Detect which cell encompasses the target text, then output its [x, y] center coordinate. 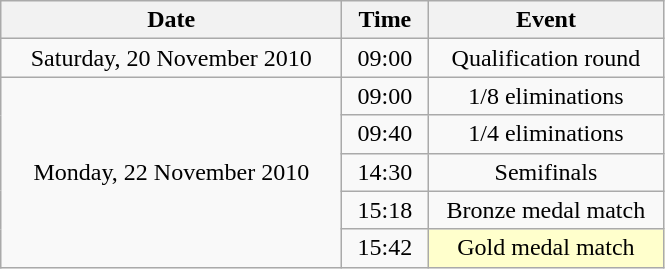
Date [172, 20]
Semifinals [546, 172]
Bronze medal match [546, 210]
1/8 eliminations [546, 96]
15:18 [385, 210]
15:42 [385, 248]
Time [385, 20]
1/4 eliminations [546, 134]
Event [546, 20]
Saturday, 20 November 2010 [172, 58]
Monday, 22 November 2010 [172, 172]
14:30 [385, 172]
Gold medal match [546, 248]
09:40 [385, 134]
Qualification round [546, 58]
